Search for the cell housing the specified text and yield its [X, Y] center coordinate. 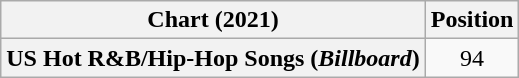
US Hot R&B/Hip-Hop Songs (Billboard) [213, 58]
94 [472, 58]
Position [472, 20]
Chart (2021) [213, 20]
